Detect which cell encompasses the target text, then output its [x, y] center coordinate. 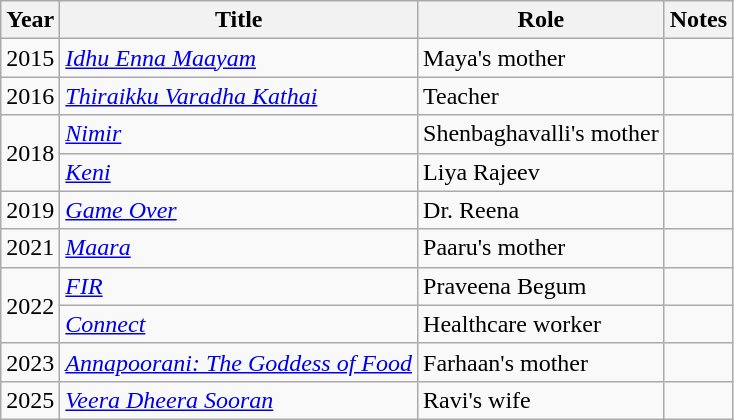
Annapoorani: The Goddess of Food [239, 362]
Year [30, 20]
FIR [239, 286]
Game Over [239, 210]
Ravi's wife [542, 400]
Dr. Reena [542, 210]
2025 [30, 400]
Nimir [239, 134]
2015 [30, 58]
Maara [239, 248]
Liya Rajeev [542, 172]
Thiraikku Varadha Kathai [239, 96]
Praveena Begum [542, 286]
Healthcare worker [542, 324]
2023 [30, 362]
Farhaan's mother [542, 362]
Role [542, 20]
2022 [30, 305]
Connect [239, 324]
Shenbaghavalli's mother [542, 134]
Paaru's mother [542, 248]
Keni [239, 172]
Idhu Enna Maayam [239, 58]
Notes [698, 20]
Teacher [542, 96]
2021 [30, 248]
Title [239, 20]
Maya's mother [542, 58]
Veera Dheera Sooran [239, 400]
2018 [30, 153]
2019 [30, 210]
2016 [30, 96]
